Output the (X, Y) coordinate of the center of the cell containing the given text.  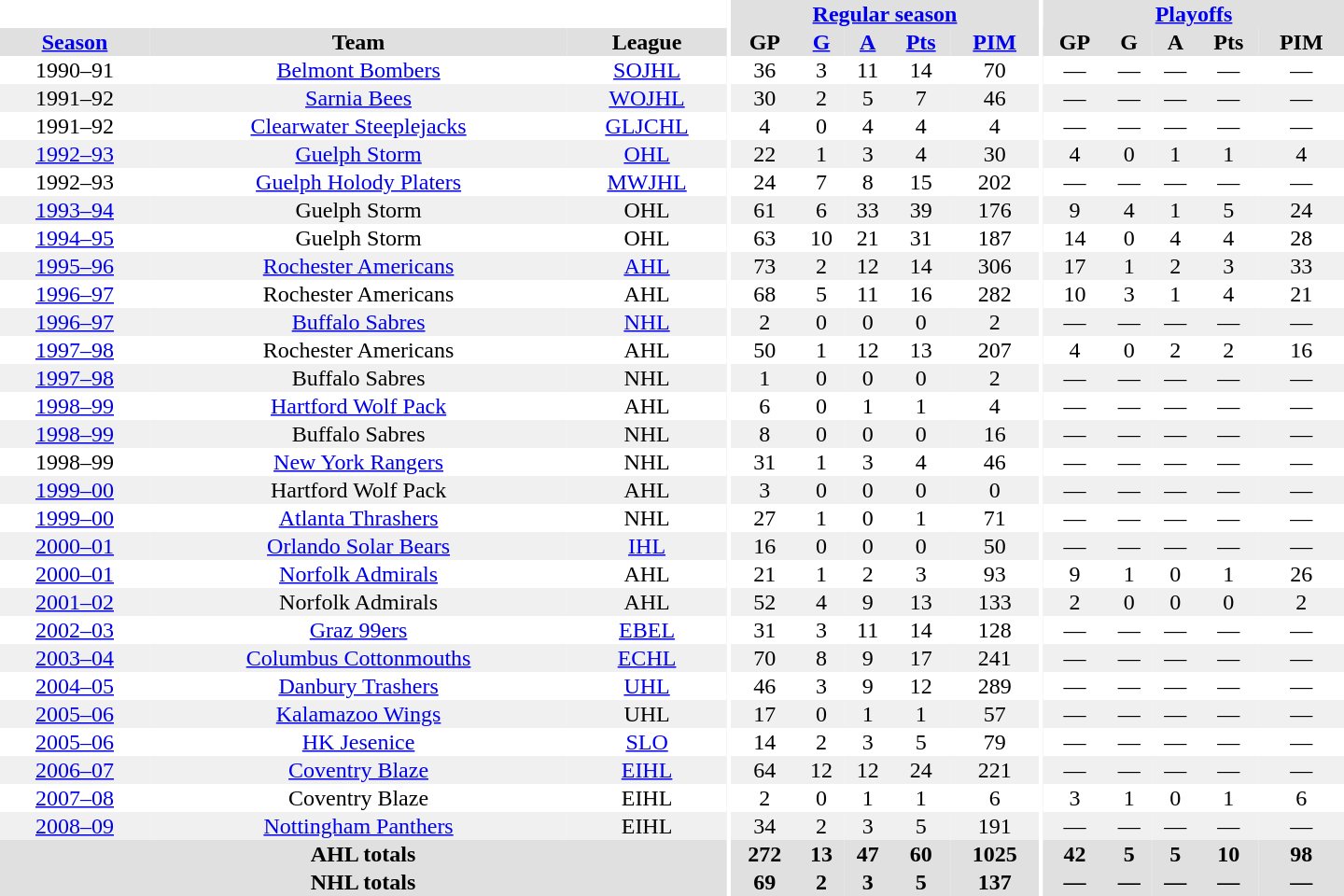
22 (764, 154)
Kalamazoo Wings (358, 714)
64 (764, 770)
SLO (647, 742)
IHL (647, 546)
2004–05 (75, 686)
Nottingham Panthers (358, 826)
39 (920, 210)
NHL totals (363, 882)
1993–94 (75, 210)
ECHL (647, 658)
Regular season (885, 14)
133 (995, 602)
2003–04 (75, 658)
1994–95 (75, 238)
Team (358, 42)
WOJHL (647, 98)
Orlando Solar Bears (358, 546)
98 (1301, 854)
MWJHL (647, 182)
241 (995, 658)
26 (1301, 574)
61 (764, 210)
27 (764, 518)
League (647, 42)
272 (764, 854)
Belmont Bombers (358, 70)
36 (764, 70)
Season (75, 42)
EBEL (647, 630)
52 (764, 602)
AHL totals (363, 854)
71 (995, 518)
2002–03 (75, 630)
1025 (995, 854)
2001–02 (75, 602)
Graz 99ers (358, 630)
Clearwater Steeplejacks (358, 126)
34 (764, 826)
HK Jesenice (358, 742)
1995–96 (75, 266)
282 (995, 294)
28 (1301, 238)
1990–91 (75, 70)
GLJCHL (647, 126)
68 (764, 294)
79 (995, 742)
57 (995, 714)
42 (1075, 854)
93 (995, 574)
221 (995, 770)
73 (764, 266)
15 (920, 182)
Playoffs (1194, 14)
187 (995, 238)
60 (920, 854)
Guelph Holody Platers (358, 182)
Atlanta Thrashers (358, 518)
Sarnia Bees (358, 98)
202 (995, 182)
63 (764, 238)
SOJHL (647, 70)
137 (995, 882)
Danbury Trashers (358, 686)
2007–08 (75, 798)
2006–07 (75, 770)
306 (995, 266)
289 (995, 686)
207 (995, 350)
Columbus Cottonmouths (358, 658)
191 (995, 826)
2008–09 (75, 826)
69 (764, 882)
176 (995, 210)
New York Rangers (358, 462)
47 (868, 854)
128 (995, 630)
